Capture the cell that displays the provided text and extract its (X, Y) central coordinate. 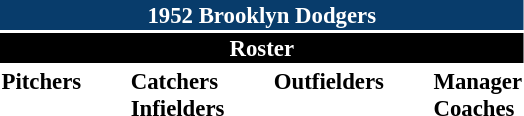
1952 Brooklyn Dodgers (262, 15)
Roster (262, 48)
